For the text-containing cell, return its midpoint in [X, Y] coordinate format. 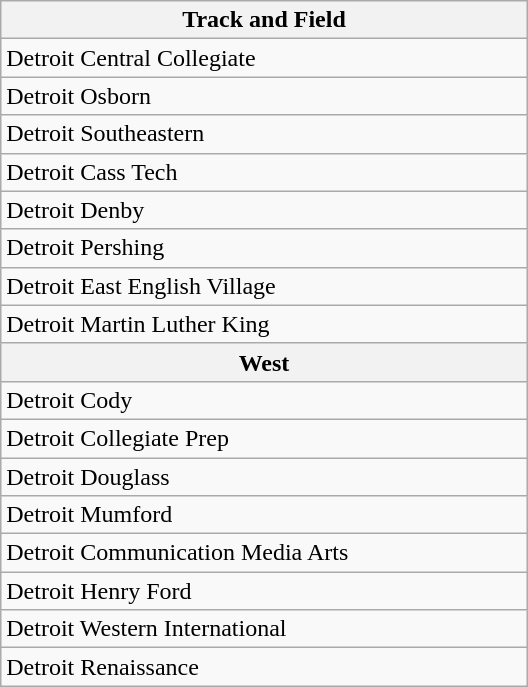
Detroit Renaissance [264, 667]
Detroit Collegiate Prep [264, 438]
Detroit Cody [264, 400]
Detroit Henry Ford [264, 591]
Detroit Communication Media Arts [264, 553]
Detroit East English Village [264, 286]
Detroit Western International [264, 629]
Detroit Denby [264, 210]
Detroit Central Collegiate [264, 58]
Detroit Osborn [264, 96]
Detroit Pershing [264, 248]
West [264, 362]
Detroit Douglass [264, 477]
Detroit Mumford [264, 515]
Track and Field [264, 20]
Detroit Martin Luther King [264, 324]
Detroit Cass Tech [264, 172]
Detroit Southeastern [264, 134]
